Provide the [x, y] coordinate of the cell's center where the given text is located.  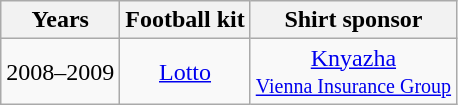
Football kit [185, 20]
Years [60, 20]
Lotto [185, 72]
Shirt sponsor [353, 20]
KnyazhaVienna Insurance Group [353, 72]
2008–2009 [60, 72]
